Return (X, Y) of the center of cell containing provided text 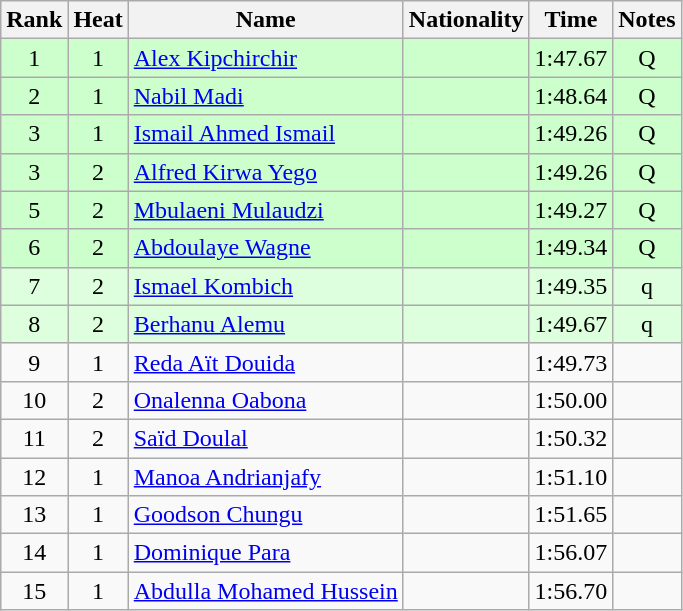
1:49.34 (571, 248)
14 (34, 553)
6 (34, 248)
1:56.07 (571, 553)
Time (571, 20)
Ismael Kombich (266, 286)
Reda Aït Douida (266, 362)
Name (266, 20)
Goodson Chungu (266, 515)
Abdoulaye Wagne (266, 248)
12 (34, 477)
Manoa Andrianjafy (266, 477)
Nationality (466, 20)
Ismail Ahmed Ismail (266, 134)
1:49.67 (571, 324)
Rank (34, 20)
Nabil Madi (266, 96)
10 (34, 400)
5 (34, 210)
Abdulla Mohamed Hussein (266, 591)
1:50.32 (571, 438)
1:56.70 (571, 591)
Saïd Doulal (266, 438)
1:47.67 (571, 58)
13 (34, 515)
1:49.35 (571, 286)
Alex Kipchirchir (266, 58)
Onalenna Oabona (266, 400)
15 (34, 591)
Berhanu Alemu (266, 324)
8 (34, 324)
1:49.27 (571, 210)
1:48.64 (571, 96)
Alfred Kirwa Yego (266, 172)
1:50.00 (571, 400)
1:51.65 (571, 515)
Dominique Para (266, 553)
1:49.73 (571, 362)
9 (34, 362)
Mbulaeni Mulaudzi (266, 210)
11 (34, 438)
Heat (98, 20)
1:51.10 (571, 477)
Notes (647, 20)
7 (34, 286)
